Detect which cell encompasses the target text, then output its (x, y) center coordinate. 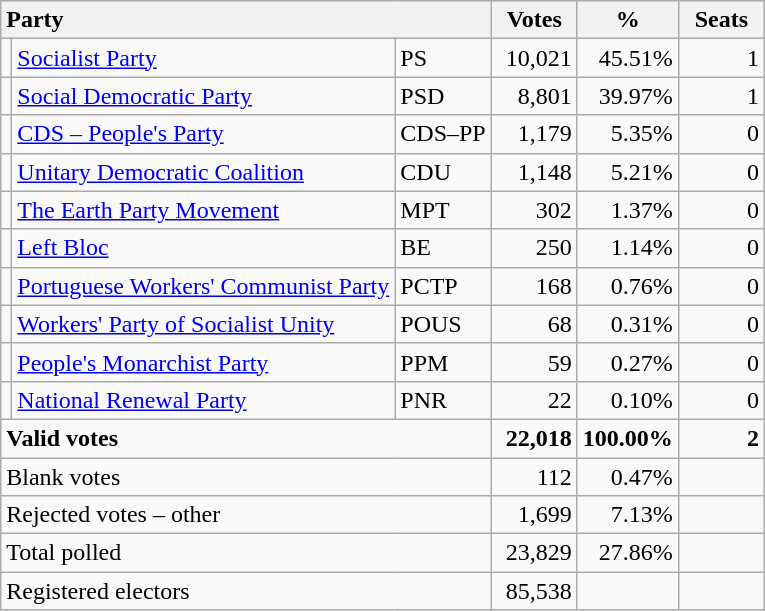
BE (443, 248)
Unitary Democratic Coalition (204, 172)
1.37% (628, 210)
302 (534, 210)
Left Bloc (204, 248)
1,699 (534, 515)
Social Democratic Party (204, 96)
8,801 (534, 96)
PSD (443, 96)
2 (721, 438)
1,179 (534, 134)
1.14% (628, 248)
85,538 (534, 591)
7.13% (628, 515)
MPT (443, 210)
0.47% (628, 477)
PPM (443, 362)
22,018 (534, 438)
0.10% (628, 400)
CDS – People's Party (204, 134)
39.97% (628, 96)
People's Monarchist Party (204, 362)
250 (534, 248)
23,829 (534, 553)
45.51% (628, 58)
Portuguese Workers' Communist Party (204, 286)
National Renewal Party (204, 400)
Votes (534, 20)
CDU (443, 172)
PCTP (443, 286)
CDS–PP (443, 134)
5.21% (628, 172)
Rejected votes – other (246, 515)
Seats (721, 20)
Registered electors (246, 591)
168 (534, 286)
The Earth Party Movement (204, 210)
0.31% (628, 324)
% (628, 20)
5.35% (628, 134)
Total polled (246, 553)
Valid votes (246, 438)
Blank votes (246, 477)
PS (443, 58)
59 (534, 362)
Party (246, 20)
68 (534, 324)
100.00% (628, 438)
Workers' Party of Socialist Unity (204, 324)
0.27% (628, 362)
112 (534, 477)
27.86% (628, 553)
POUS (443, 324)
Socialist Party (204, 58)
PNR (443, 400)
22 (534, 400)
1,148 (534, 172)
0.76% (628, 286)
10,021 (534, 58)
